Output the [X, Y] coordinate of the center of the cell containing the given text.  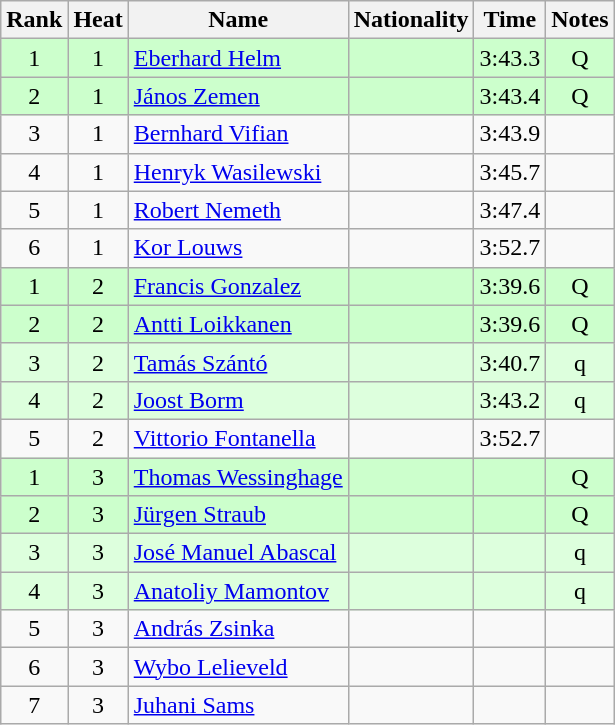
Notes [580, 20]
Anatoliy Mamontov [238, 591]
Tamás Szántó [238, 362]
3:43.9 [510, 134]
Wybo Lelieveld [238, 667]
3:47.4 [510, 210]
Henryk Wasilewski [238, 172]
Heat [98, 20]
3:40.7 [510, 362]
Bernhard Vifian [238, 134]
Antti Loikkanen [238, 324]
Joost Borm [238, 400]
Vittorio Fontanella [238, 438]
Name [238, 20]
Eberhard Helm [238, 58]
Rank [34, 20]
Time [510, 20]
Thomas Wessinghage [238, 477]
Francis Gonzalez [238, 286]
Nationality [411, 20]
Jürgen Straub [238, 515]
Kor Louws [238, 248]
3:45.7 [510, 172]
3:43.3 [510, 58]
András Zsinka [238, 629]
3:43.2 [510, 400]
7 [34, 705]
Robert Nemeth [238, 210]
3:43.4 [510, 96]
Juhani Sams [238, 705]
José Manuel Abascal [238, 553]
János Zemen [238, 96]
